Return the [X, Y] coordinate for the center point of the cell that contains the specified text.  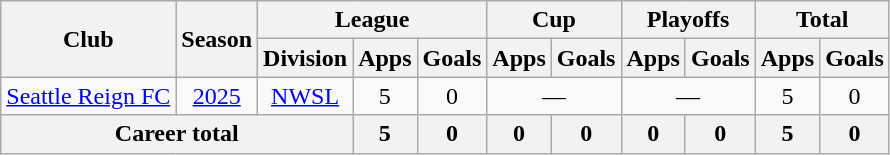
Total [822, 20]
Playoffs [688, 20]
Club [88, 39]
Season [217, 39]
2025 [217, 96]
Cup [554, 20]
Division [306, 58]
NWSL [306, 96]
Seattle Reign FC [88, 96]
League [372, 20]
Career total [177, 134]
